Determine the [X, Y] coordinate at the center of the cell enclosing the given text.  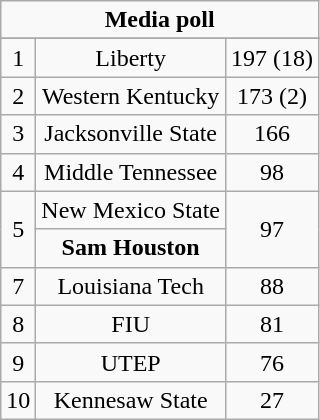
27 [272, 400]
FIU [131, 324]
10 [18, 400]
8 [18, 324]
2 [18, 96]
197 (18) [272, 58]
Western Kentucky [131, 96]
173 (2) [272, 96]
1 [18, 58]
88 [272, 286]
New Mexico State [131, 210]
76 [272, 362]
Middle Tennessee [131, 172]
97 [272, 229]
Media poll [160, 20]
7 [18, 286]
UTEP [131, 362]
5 [18, 229]
4 [18, 172]
3 [18, 134]
Jacksonville State [131, 134]
98 [272, 172]
Louisiana Tech [131, 286]
166 [272, 134]
9 [18, 362]
81 [272, 324]
Kennesaw State [131, 400]
Liberty [131, 58]
Sam Houston [131, 248]
